Locate the cell with the specified text and output its [X, Y] center coordinate. 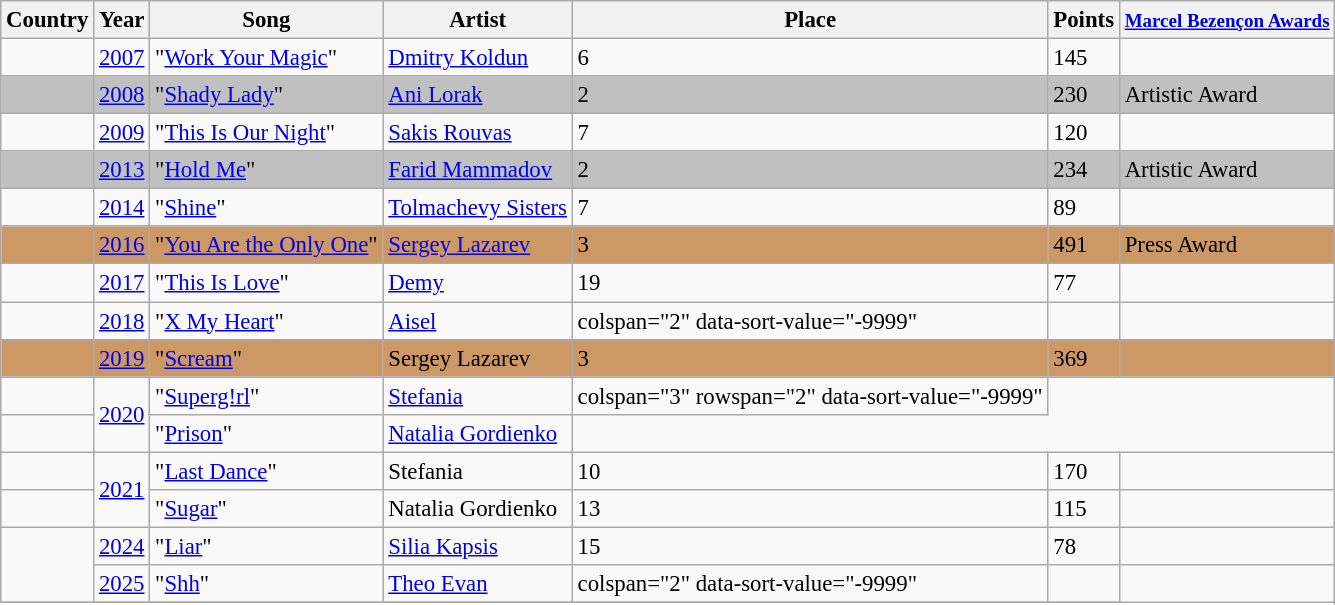
"Shine" [266, 208]
369 [1084, 358]
"You Are the Only One" [266, 245]
"Scream" [266, 358]
2016 [122, 245]
15 [810, 546]
145 [1084, 58]
Demy [478, 283]
Dmitry Koldun [478, 58]
2024 [122, 546]
Country [48, 20]
"Work Your Magic" [266, 58]
"Shh" [266, 584]
2025 [122, 584]
"X My Heart" [266, 321]
colspan="3" rowspan="2" data-sort-value="-9999" [810, 396]
Theo Evan [478, 584]
2020 [122, 414]
"This Is Our Night" [266, 133]
19 [810, 283]
170 [1084, 471]
"This Is Love" [266, 283]
2008 [122, 95]
Silia Kapsis [478, 546]
Artist [478, 20]
Ani Lorak [478, 95]
78 [1084, 546]
6 [810, 58]
234 [1084, 170]
2018 [122, 321]
Song [266, 20]
77 [1084, 283]
Press Award [1227, 245]
2017 [122, 283]
"Sugar" [266, 509]
Year [122, 20]
491 [1084, 245]
Place [810, 20]
Farid Mammadov [478, 170]
2013 [122, 170]
2007 [122, 58]
Aisel [478, 321]
10 [810, 471]
230 [1084, 95]
13 [810, 509]
120 [1084, 133]
"Shady Lady" [266, 95]
Sakis Rouvas [478, 133]
"Superg!rl" [266, 396]
2019 [122, 358]
"Hold Me" [266, 170]
Tolmachevy Sisters [478, 208]
"Last Dance" [266, 471]
2009 [122, 133]
"Liar" [266, 546]
89 [1084, 208]
2021 [122, 490]
2014 [122, 208]
"Prison" [266, 433]
115 [1084, 509]
Marcel Bezençon Awards [1227, 20]
Points [1084, 20]
